Extract the (x, y) coordinate from the center of the cell holding the provided text.  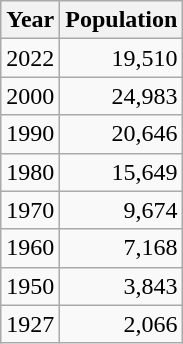
1960 (30, 248)
2022 (30, 58)
2,066 (122, 324)
2000 (30, 96)
9,674 (122, 210)
Year (30, 20)
15,649 (122, 172)
1980 (30, 172)
19,510 (122, 58)
7,168 (122, 248)
20,646 (122, 134)
Population (122, 20)
24,983 (122, 96)
1950 (30, 286)
1970 (30, 210)
3,843 (122, 286)
1927 (30, 324)
1990 (30, 134)
